From the cell containing the given text, extract its center point as [X, Y] coordinate. 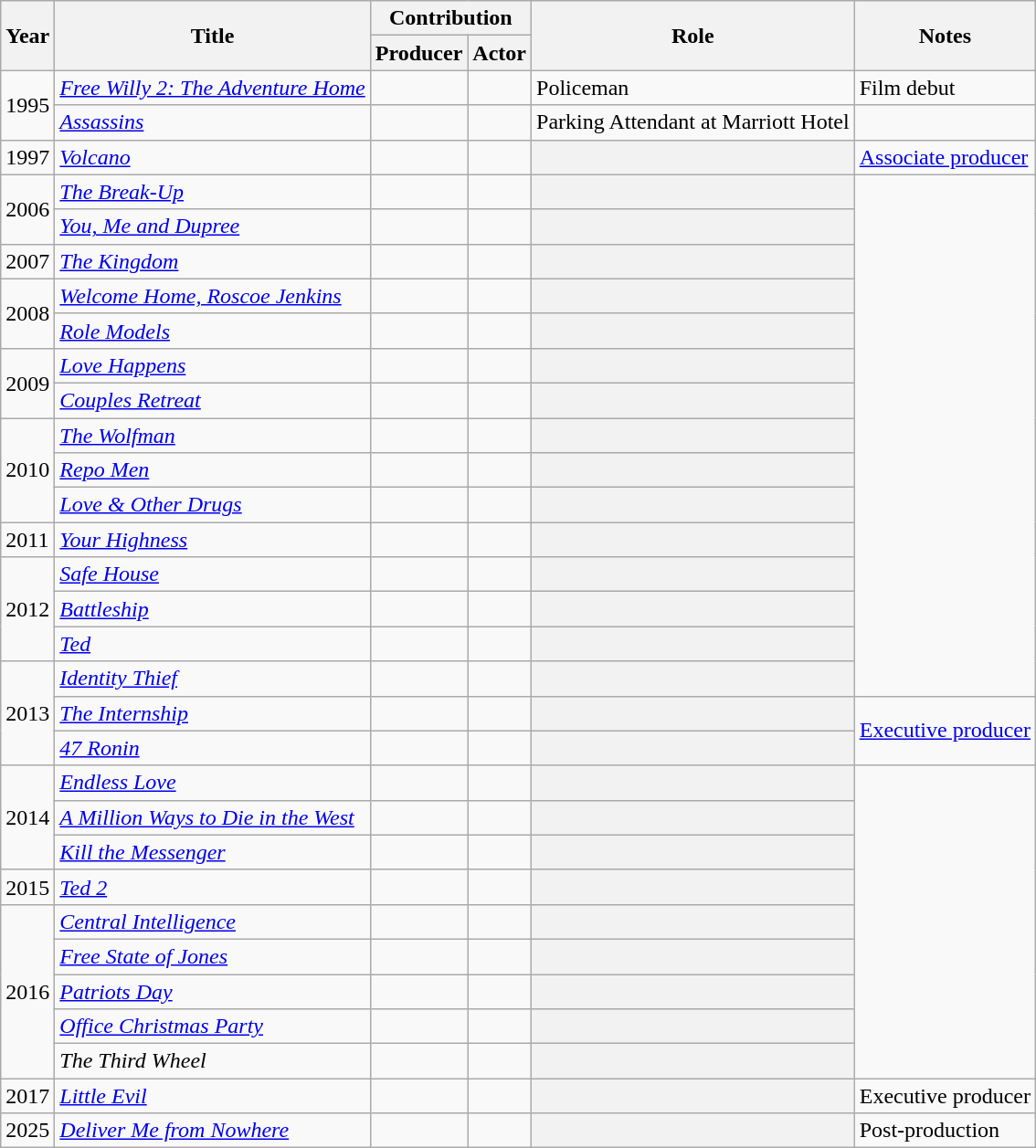
Year [27, 36]
47 Ronin [212, 748]
Little Evil [212, 1096]
Deliver Me from Nowhere [212, 1131]
2017 [27, 1096]
Producer [418, 53]
1997 [27, 157]
Free State of Jones [212, 956]
Love Happens [212, 365]
2006 [27, 209]
2014 [27, 817]
Volcano [212, 157]
Central Intelligence [212, 922]
Actor [500, 53]
Film debut [945, 88]
Notes [945, 36]
Associate producer [945, 157]
Title [212, 36]
Role [693, 36]
Parking Attendant at Marriott Hotel [693, 122]
2012 [27, 609]
2015 [27, 887]
Couples Retreat [212, 400]
Ted 2 [212, 887]
2016 [27, 991]
The Third Wheel [212, 1061]
Office Christmas Party [212, 1027]
1995 [27, 105]
Assassins [212, 122]
Ted [212, 644]
The Kingdom [212, 261]
The Break-Up [212, 192]
Endless Love [212, 783]
Policeman [693, 88]
2011 [27, 540]
Kill the Messenger [212, 852]
Welcome Home, Roscoe Jenkins [212, 296]
Repo Men [212, 470]
Love & Other Drugs [212, 505]
Free Willy 2: The Adventure Home [212, 88]
2013 [27, 713]
Identity Thief [212, 679]
Your Highness [212, 540]
Battleship [212, 609]
Post-production [945, 1131]
2010 [27, 470]
Safe House [212, 574]
Role Models [212, 331]
You, Me and Dupree [212, 226]
2008 [27, 313]
2025 [27, 1131]
Patriots Day [212, 991]
A Million Ways to Die in the West [212, 817]
Contribution [450, 18]
The Internship [212, 713]
2007 [27, 261]
The Wolfman [212, 436]
2009 [27, 383]
